Provide the (X, Y) coordinate of the cell's center where the given text is located.  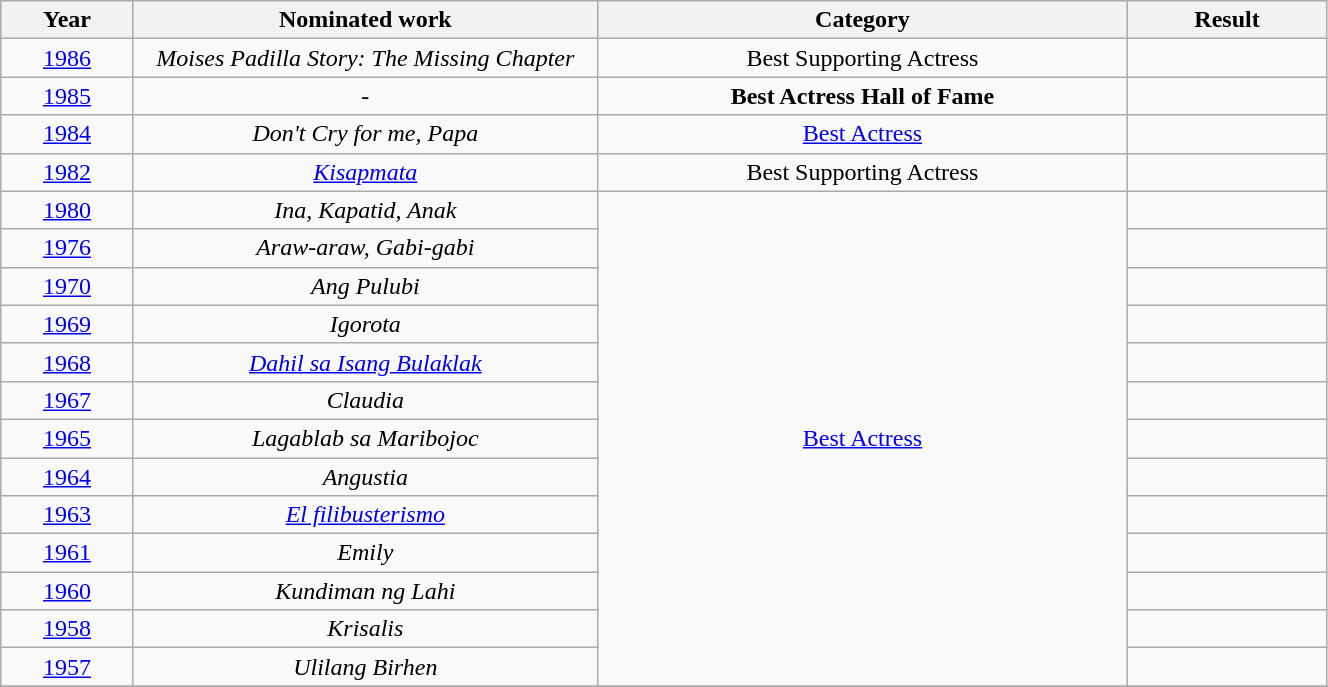
Igorota (365, 324)
Moises Padilla Story: The Missing Chapter (365, 58)
1986 (68, 58)
1969 (68, 324)
Kundiman ng Lahi (365, 591)
1965 (68, 438)
1970 (68, 286)
1964 (68, 477)
1985 (68, 96)
Dahil sa Isang Bulaklak (365, 362)
1982 (68, 172)
Ina, Kapatid, Anak (365, 210)
1960 (68, 591)
Lagablab sa Maribojoc (365, 438)
1967 (68, 400)
Araw-araw, Gabi-gabi (365, 248)
Emily (365, 553)
Angustia (365, 477)
1980 (68, 210)
1957 (68, 667)
Krisalis (365, 629)
Result (1228, 20)
Nominated work (365, 20)
El filibusterismo (365, 515)
Year (68, 20)
Ang Pulubi (365, 286)
Claudia (365, 400)
1984 (68, 134)
Ulilang Birhen (365, 667)
1976 (68, 248)
1961 (68, 553)
Category (862, 20)
Don't Cry for me, Papa (365, 134)
- (365, 96)
1968 (68, 362)
Kisapmata (365, 172)
Best Actress Hall of Fame (862, 96)
1963 (68, 515)
1958 (68, 629)
